From the cell containing the given text, extract its center point as (x, y) coordinate. 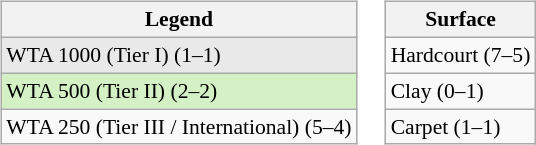
Carpet (1–1) (461, 127)
WTA 500 (Tier II) (2–2) (178, 91)
WTA 250 (Tier III / International) (5–4) (178, 127)
Legend (178, 20)
WTA 1000 (Tier I) (1–1) (178, 55)
Hardcourt (7–5) (461, 55)
Clay (0–1) (461, 91)
Surface (461, 20)
